Search for the cell housing the specified text and yield its (x, y) center coordinate. 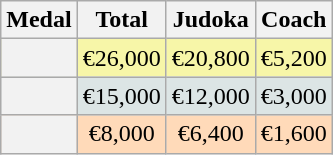
€1,600 (294, 134)
Judoka (210, 20)
€8,000 (122, 134)
€6,400 (210, 134)
€12,000 (210, 96)
€3,000 (294, 96)
Coach (294, 20)
€5,200 (294, 58)
€26,000 (122, 58)
€20,800 (210, 58)
Medal (39, 20)
€15,000 (122, 96)
Total (122, 20)
